Extract the [X, Y] coordinate from the center of the cell holding the provided text.  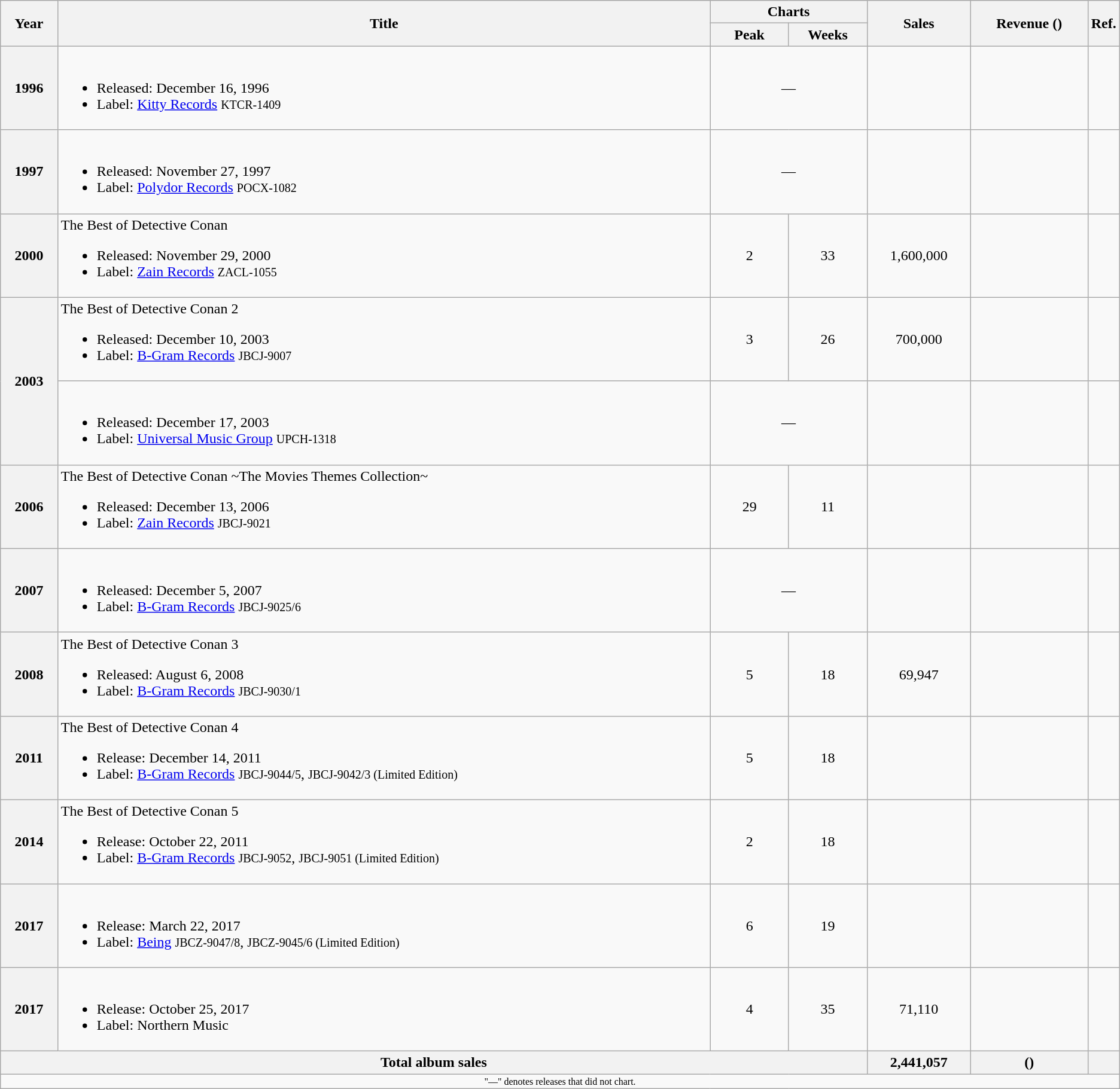
Released: December 16, 1996Label: Kitty Records KTCR-1409 [384, 88]
2000 [29, 255]
Title [384, 23]
2007 [29, 590]
35 [828, 1009]
33 [828, 255]
2014 [29, 841]
2003 [29, 381]
71,110 [919, 1009]
29 [749, 507]
The Best of Detective Conan ~The Movies Themes Collection~Released: December 13, 2006Label: Zain Records JBCJ-9021 [384, 507]
6 [749, 926]
"—" denotes releases that did not chart. [560, 1081]
() [1029, 1063]
Peak [749, 35]
Total album sales [434, 1063]
The Best of Detective Conan 2Released: December 10, 2003Label: B-Gram Records JBCJ-9007 [384, 339]
2006 [29, 507]
Year [29, 23]
3 [749, 339]
Revenue () [1029, 23]
Charts [789, 12]
4 [749, 1009]
19 [828, 926]
2,441,057 [919, 1063]
1997 [29, 172]
Sales [919, 23]
The Best of Detective Conan 4Release: December 14, 2011Label: B-Gram Records JBCJ-9044/5, JBCJ-9042/3 (Limited Edition) [384, 758]
11 [828, 507]
The Best of Detective Conan 3Released: August 6, 2008Label: B-Gram Records JBCJ-9030/1 [384, 674]
The Best of Detective ConanReleased: November 29, 2000Label: Zain Records ZACL-1055 [384, 255]
2011 [29, 758]
1996 [29, 88]
Ref. [1103, 23]
1,600,000 [919, 255]
700,000 [919, 339]
2008 [29, 674]
Released: December 17, 2003Label: Universal Music Group UPCH-1318 [384, 423]
The Best of Detective Conan 5Release: October 22, 2011Label: B-Gram Records JBCJ-9052, JBCJ-9051 (Limited Edition) [384, 841]
Released: December 5, 2007Label: B-Gram Records JBCJ-9025/6 [384, 590]
69,947 [919, 674]
Weeks [828, 35]
Released: November 27, 1997Label: Polydor Records POCX-1082 [384, 172]
26 [828, 339]
Release: March 22, 2017Label: Being JBCZ-9047/8, JBCZ-9045/6 (Limited Edition) [384, 926]
Release: October 25, 2017Label: Northern Music [384, 1009]
